Return the [X, Y] coordinate for the center point of the cell that contains the specified text.  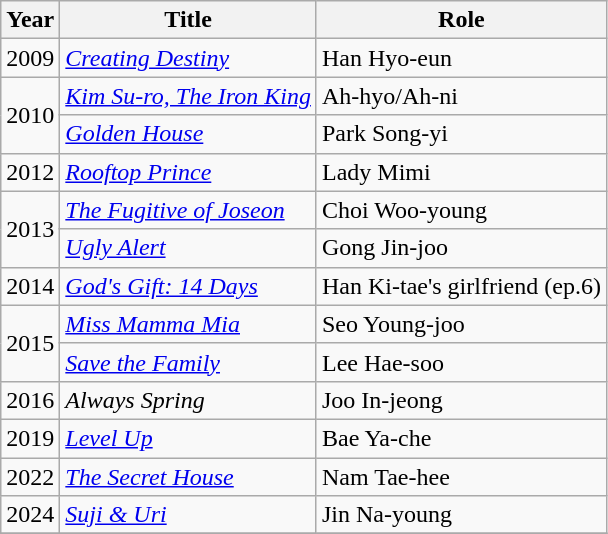
Ugly Alert [188, 248]
Gong Jin-joo [461, 248]
Title [188, 20]
Kim Su-ro, The Iron King [188, 96]
Bae Ya-che [461, 438]
2013 [30, 229]
2009 [30, 58]
2022 [30, 477]
Creating Destiny [188, 58]
2016 [30, 400]
2015 [30, 343]
Lee Hae-soo [461, 362]
The Secret House [188, 477]
2024 [30, 515]
Always Spring [188, 400]
2010 [30, 115]
Suji & Uri [188, 515]
Nam Tae-hee [461, 477]
Lady Mimi [461, 172]
Rooftop Prince [188, 172]
Ah-hyo/Ah-ni [461, 96]
Golden House [188, 134]
Miss Mamma Mia [188, 324]
Save the Family [188, 362]
2014 [30, 286]
God's Gift: 14 Days [188, 286]
Seo Young-joo [461, 324]
Han Ki-tae's girlfriend (ep.6) [461, 286]
Joo In-jeong [461, 400]
Choi Woo-young [461, 210]
Level Up [188, 438]
The Fugitive of Joseon [188, 210]
2019 [30, 438]
2012 [30, 172]
Jin Na-young [461, 515]
Han Hyo-eun [461, 58]
Year [30, 20]
Park Song-yi [461, 134]
Role [461, 20]
